Scan for the cell matching the given text and deliver its [x, y] coordinate at center. 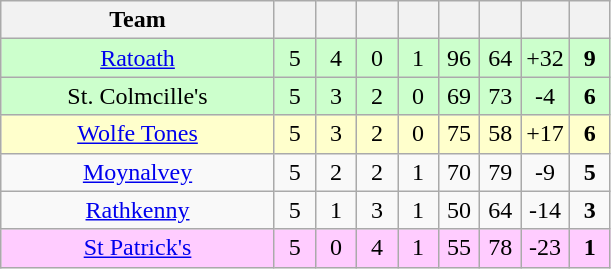
96 [460, 58]
70 [460, 172]
55 [460, 248]
Rathkenny [138, 210]
78 [500, 248]
St. Colmcille's [138, 96]
50 [460, 210]
-14 [546, 210]
9 [590, 58]
Wolfe Tones [138, 134]
+32 [546, 58]
-9 [546, 172]
79 [500, 172]
-4 [546, 96]
69 [460, 96]
75 [460, 134]
73 [500, 96]
58 [500, 134]
Team [138, 20]
-23 [546, 248]
St Patrick's [138, 248]
+17 [546, 134]
Ratoath [138, 58]
Moynalvey [138, 172]
